Provide the [X, Y] coordinate of the cell's center where the given text is located.  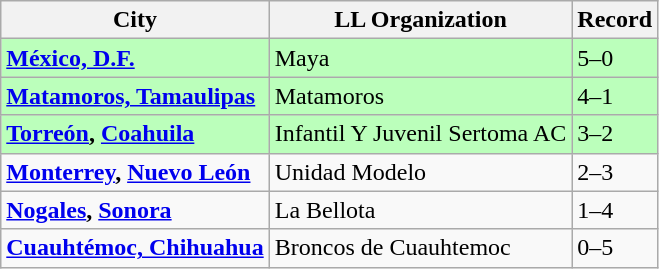
4–1 [615, 96]
Matamoros [420, 96]
LL Organization [420, 20]
5–0 [615, 58]
City [135, 20]
Broncos de Cuauhtemoc [420, 248]
1–4 [615, 210]
Torreón, Coahuila [135, 134]
La Bellota [420, 210]
Maya [420, 58]
0–5 [615, 248]
Monterrey, Nuevo León [135, 172]
México, D.F. [135, 58]
Infantil Y Juvenil Sertoma AC [420, 134]
Nogales, Sonora [135, 210]
Matamoros, Tamaulipas [135, 96]
3–2 [615, 134]
2–3 [615, 172]
Unidad Modelo [420, 172]
Cuauhtémoc, Chihuahua [135, 248]
Record [615, 20]
